Determine the (x, y) coordinate at the center of the cell enclosing the given text.  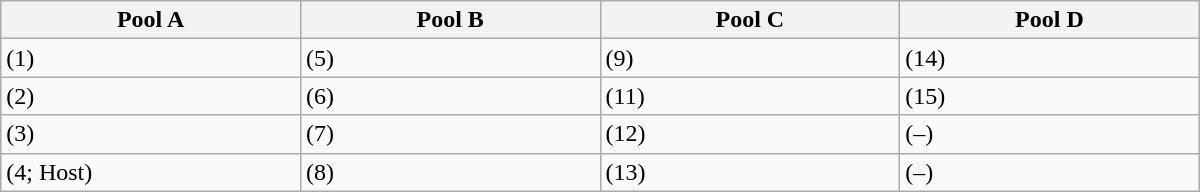
Pool A (151, 20)
(8) (450, 172)
(5) (450, 58)
(11) (750, 96)
(4; Host) (151, 172)
(15) (1050, 96)
(9) (750, 58)
(14) (1050, 58)
(3) (151, 134)
Pool B (450, 20)
Pool C (750, 20)
(7) (450, 134)
(12) (750, 134)
(2) (151, 96)
Pool D (1050, 20)
(13) (750, 172)
(1) (151, 58)
(6) (450, 96)
